From the cell containing the given text, extract its center point as (X, Y) coordinate. 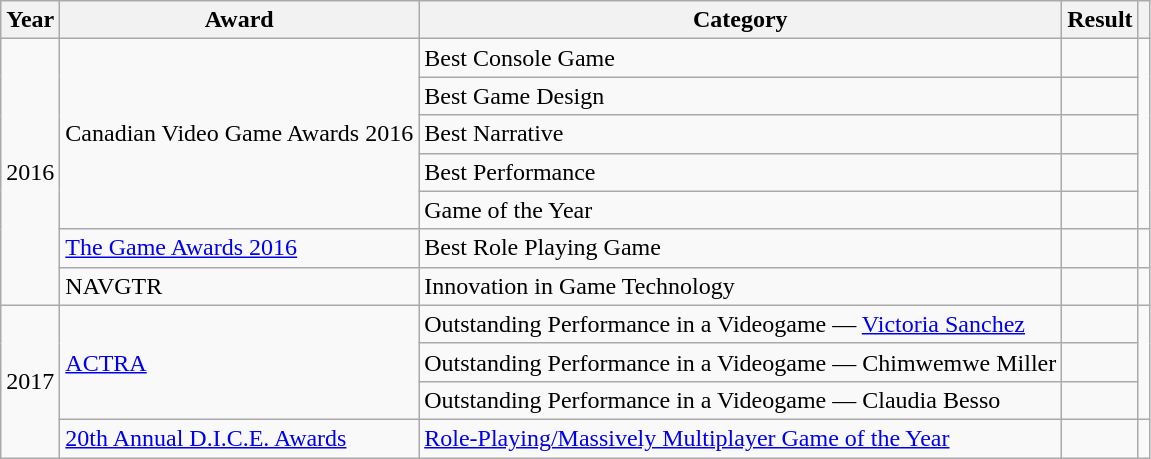
Best Game Design (740, 96)
NAVGTR (240, 286)
2017 (30, 381)
2016 (30, 172)
The Game Awards 2016 (240, 248)
Outstanding Performance in a Videogame — Chimwemwe Miller (740, 362)
Best Console Game (740, 58)
Result (1100, 20)
Category (740, 20)
Best Performance (740, 172)
20th Annual D.I.C.E. Awards (240, 438)
Outstanding Performance in a Videogame — Victoria Sanchez (740, 324)
ACTRA (240, 362)
Best Narrative (740, 134)
Canadian Video Game Awards 2016 (240, 134)
Best Role Playing Game (740, 248)
Innovation in Game Technology (740, 286)
Role-Playing/Massively Multiplayer Game of the Year (740, 438)
Outstanding Performance in a Videogame — Claudia Besso (740, 400)
Award (240, 20)
Game of the Year (740, 210)
Year (30, 20)
